Find where the given text appears and provide that cell's center as [X, Y] coordinate. 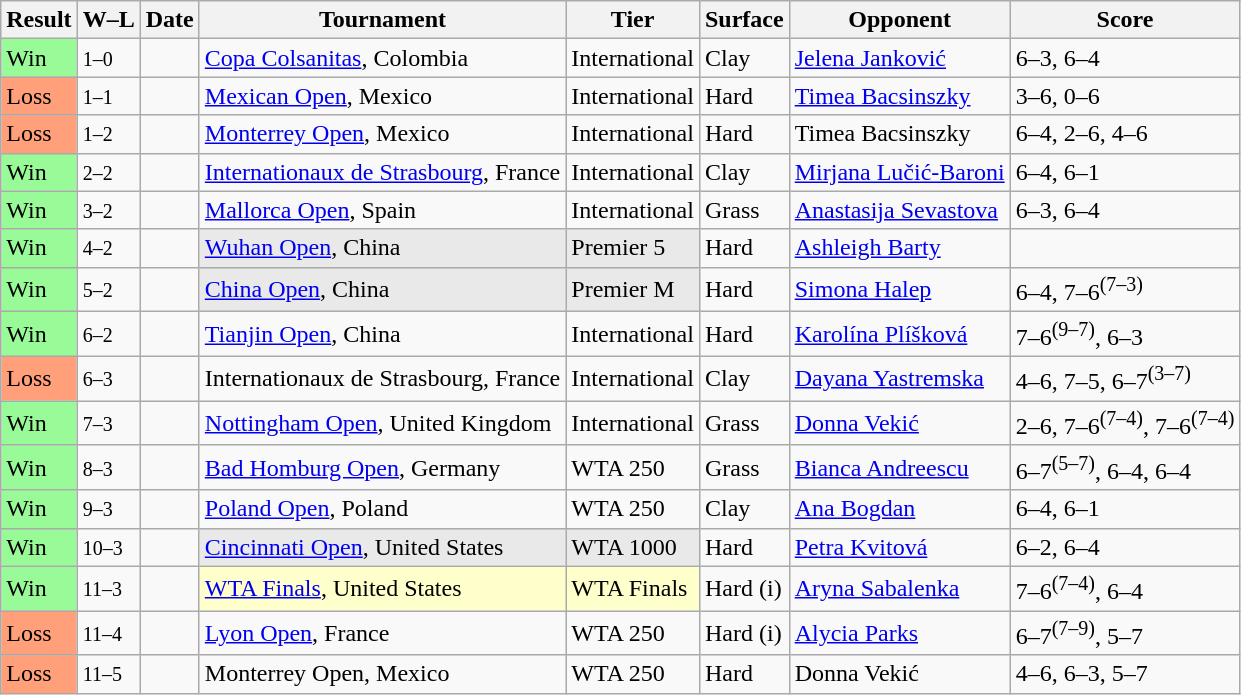
2–6, 7–6(7–4), 7–6(7–4) [1125, 424]
6–2 [108, 334]
Premier 5 [633, 248]
4–6, 6–3, 5–7 [1125, 674]
Jelena Janković [900, 58]
5–2 [108, 290]
Score [1125, 20]
Mexican Open, Mexico [382, 96]
China Open, China [382, 290]
6–4, 7–6(7–3) [1125, 290]
Petra Kvitová [900, 547]
WTA Finals [633, 588]
3–6, 0–6 [1125, 96]
Ashleigh Barty [900, 248]
Premier M [633, 290]
Dayana Yastremska [900, 378]
7–3 [108, 424]
11–4 [108, 634]
11–3 [108, 588]
6–7(5–7), 6–4, 6–4 [1125, 468]
9–3 [108, 509]
6–4, 2–6, 4–6 [1125, 134]
Simona Halep [900, 290]
Anastasija Sevastova [900, 210]
Aryna Sabalenka [900, 588]
11–5 [108, 674]
7–6(7–4), 6–4 [1125, 588]
7–6(9–7), 6–3 [1125, 334]
Poland Open, Poland [382, 509]
Tier [633, 20]
4–2 [108, 248]
Lyon Open, France [382, 634]
Tianjin Open, China [382, 334]
1–0 [108, 58]
Wuhan Open, China [382, 248]
2–2 [108, 172]
Karolína Plíšková [900, 334]
Copa Colsanitas, Colombia [382, 58]
Bianca Andreescu [900, 468]
Opponent [900, 20]
WTA 1000 [633, 547]
6–3 [108, 378]
1–2 [108, 134]
Cincinnati Open, United States [382, 547]
1–1 [108, 96]
3–2 [108, 210]
Bad Homburg Open, Germany [382, 468]
Tournament [382, 20]
W–L [108, 20]
Surface [744, 20]
Nottingham Open, United Kingdom [382, 424]
WTA Finals, United States [382, 588]
Ana Bogdan [900, 509]
8–3 [108, 468]
Mallorca Open, Spain [382, 210]
10–3 [108, 547]
Date [170, 20]
Alycia Parks [900, 634]
6–2, 6–4 [1125, 547]
6–7(7–9), 5–7 [1125, 634]
Mirjana Lučić-Baroni [900, 172]
4–6, 7–5, 6–7(3–7) [1125, 378]
Result [39, 20]
